Provide the [x, y] coordinate of the cell's center where the given text is located.  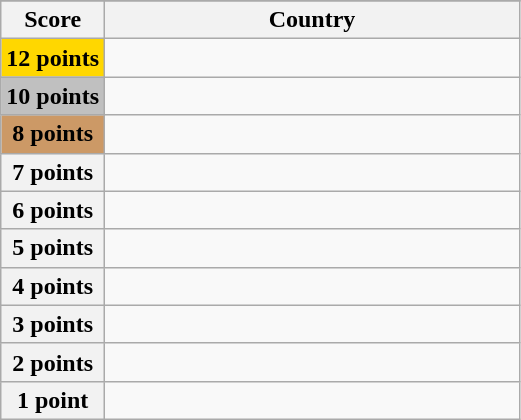
1 point [53, 400]
7 points [53, 172]
12 points [53, 58]
4 points [53, 286]
3 points [53, 324]
5 points [53, 248]
2 points [53, 362]
10 points [53, 96]
6 points [53, 210]
Score [53, 20]
Country [312, 20]
8 points [53, 134]
